Capture the cell that displays the provided text and extract its [x, y] central coordinate. 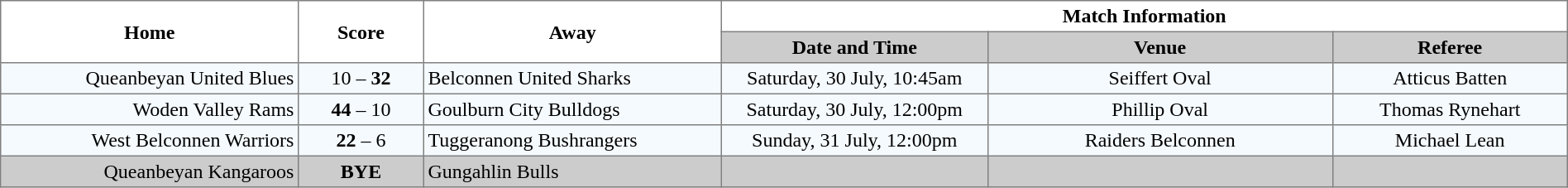
22 – 6 [361, 141]
Atticus Batten [1450, 79]
Thomas Rynehart [1450, 109]
44 – 10 [361, 109]
Goulburn City Bulldogs [572, 109]
Match Information [1145, 17]
Queanbeyan Kangaroos [150, 171]
Away [572, 31]
Belconnen United Sharks [572, 79]
10 – 32 [361, 79]
Home [150, 31]
Referee [1450, 47]
Raiders Belconnen [1159, 141]
Woden Valley Rams [150, 109]
West Belconnen Warriors [150, 141]
Sunday, 31 July, 12:00pm [854, 141]
Phillip Oval [1159, 109]
Venue [1159, 47]
Saturday, 30 July, 10:45am [854, 79]
Gungahlin Bulls [572, 171]
Date and Time [854, 47]
Queanbeyan United Blues [150, 79]
Tuggeranong Bushrangers [572, 141]
BYE [361, 171]
Michael Lean [1450, 141]
Saturday, 30 July, 12:00pm [854, 109]
Seiffert Oval [1159, 79]
Score [361, 31]
